Detect which cell encompasses the target text, then output its (X, Y) center coordinate. 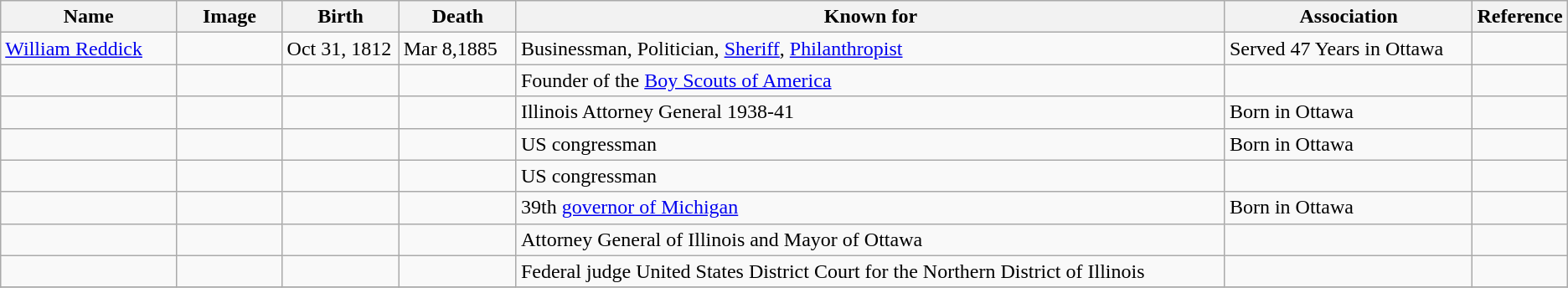
Name (89, 17)
William Reddick (89, 49)
Illinois Attorney General 1938-41 (870, 112)
Known for (870, 17)
Oct 31, 1812 (340, 49)
Image (230, 17)
Birth (340, 17)
Mar 8,1885 (457, 49)
Death (457, 17)
Association (1349, 17)
Reference (1519, 17)
Served 47 Years in Ottawa (1349, 49)
Federal judge United States District Court for the Northern District of Illinois (870, 271)
Businessman, Politician, Sheriff, Philanthropist (870, 49)
Attorney General of Illinois and Mayor of Ottawa (870, 239)
Founder of the Boy Scouts of America (870, 80)
39th governor of Michigan (870, 208)
